Search for the cell housing the specified text and yield its (X, Y) center coordinate. 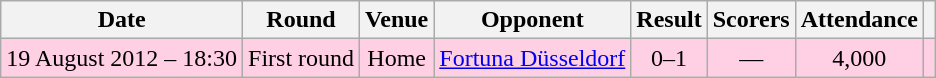
Attendance (859, 20)
4,000 (859, 58)
Scorers (751, 20)
0–1 (669, 58)
Venue (397, 20)
Date (122, 20)
Result (669, 20)
First round (302, 58)
— (751, 58)
19 August 2012 – 18:30 (122, 58)
Round (302, 20)
Home (397, 58)
Opponent (532, 20)
Fortuna Düsseldorf (532, 58)
